Pinpoint the cell where the given text exists, returning its [X, Y] midpoint coordinate. 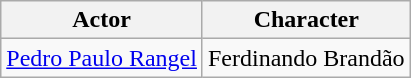
Character [306, 20]
Actor [102, 20]
Pedro Paulo Rangel [102, 58]
Ferdinando Brandão [306, 58]
